Return the (X, Y) coordinate for the center point of the cell that contains the specified text.  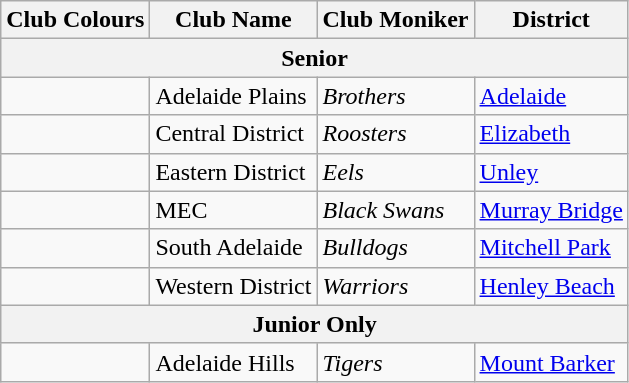
Tigers (396, 362)
Eastern District (234, 172)
MEC (234, 210)
Eels (396, 172)
Unley (551, 172)
South Adelaide (234, 248)
Roosters (396, 134)
Murray Bridge (551, 210)
Club Name (234, 20)
Adelaide (551, 96)
Adelaide Plains (234, 96)
Central District (234, 134)
Adelaide Hills (234, 362)
Senior (315, 58)
Warriors (396, 286)
Junior Only (315, 324)
Henley Beach (551, 286)
Bulldogs (396, 248)
Western District (234, 286)
Mitchell Park (551, 248)
Brothers (396, 96)
Elizabeth (551, 134)
Mount Barker (551, 362)
Club Colours (76, 20)
District (551, 20)
Club Moniker (396, 20)
Black Swans (396, 210)
